Locate the cell with the specified text and output its [x, y] center coordinate. 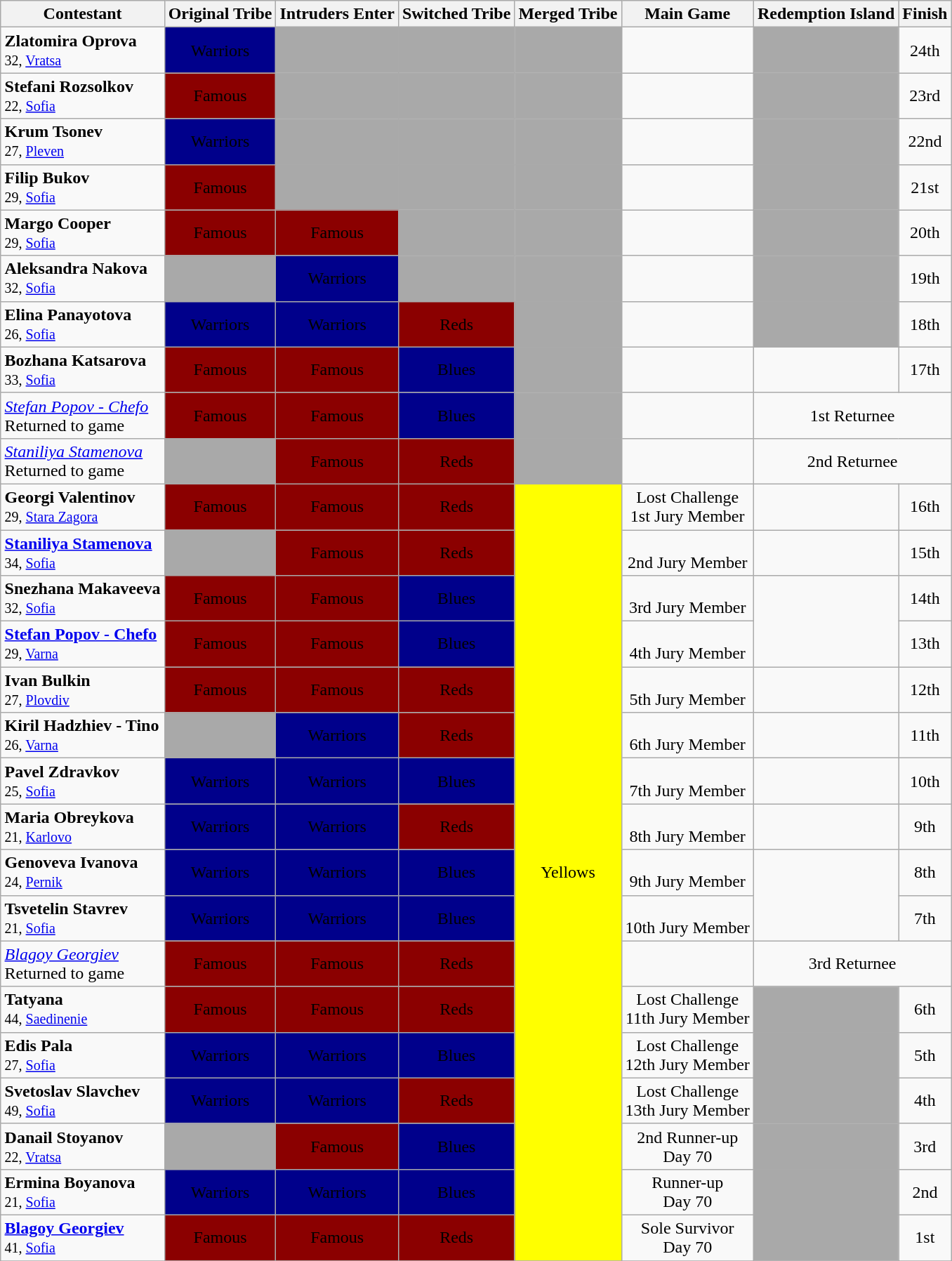
Stefan Popov - Chefo29, Varna [83, 645]
Original Tribe [220, 14]
23rd [925, 95]
24th [925, 51]
Contestant [83, 14]
Finish [925, 14]
21st [925, 187]
Elina Panayotova26, Sofia [83, 324]
Margo Cooper29, Sofia [83, 233]
1st Returnee [852, 416]
2nd Returnee [852, 461]
Blagoy Georgiev41, Sofia [83, 1237]
20th [925, 233]
1st [925, 1237]
Redemption Island [826, 14]
8th Jury Member [687, 827]
9th [925, 827]
Yellows [568, 872]
Edis Pala27, Sofia [83, 1055]
3rd Jury Member [687, 598]
Ermina Boyanova21, Sofia [83, 1192]
Stefan Popov - ChefoReturned to game [83, 416]
Bozhana Katsarova33, Sofia [83, 369]
6th Jury Member [687, 736]
10th Jury Member [687, 918]
Georgi Valentinov29, Stara Zagora [83, 507]
Maria Obreykova21, Karlovo [83, 827]
Intruders Enter [337, 14]
Staniliya Stamenova34, Sofia [83, 552]
Stefani Rоzsolkov22, Sofia [83, 95]
Snezhana Makaveeva32, Sofia [83, 598]
17th [925, 369]
Danail Stoyanov22, Vratsa [83, 1146]
Tatyana44, Saedinenie [83, 1010]
Merged Tribe [568, 14]
Genoveva Ivanova24, Pernik [83, 872]
Ivan Bulkin27, Plovdiv [83, 689]
Aleksandra Nakova32, Sofia [83, 278]
Krum Tsonev27, Pleven [83, 142]
Tsvetelin Stavrev21, Sofia [83, 918]
6th [925, 1010]
2nd Runner-upDay 70 [687, 1146]
16th [925, 507]
7th [925, 918]
5th Jury Member [687, 689]
2nd [925, 1192]
11th [925, 736]
12th [925, 689]
Lost Challenge13th Jury Member [687, 1101]
Main Game [687, 14]
19th [925, 278]
9th Jury Member [687, 872]
3rd [925, 1146]
7th Jury Member [687, 781]
15th [925, 552]
13th [925, 645]
3rd Returnee [852, 963]
Lost Challenge12th Jury Member [687, 1055]
5th [925, 1055]
18th [925, 324]
4th Jury Member [687, 645]
10th [925, 781]
8th [925, 872]
Kiril Hadzhiev - Tino26, Varna [83, 736]
22nd [925, 142]
Pavel Zdravkov25, Sofia [83, 781]
Runner-upDay 70 [687, 1192]
4th [925, 1101]
Sole SurvivorDay 70 [687, 1237]
Svetoslav Slavchev49, Sofia [83, 1101]
Staniliya StamenovaReturned to game [83, 461]
Zlatomira Oprova32, Vratsa [83, 51]
Lost Challenge1st Jury Member [687, 507]
Lost Challenge11th Jury Member [687, 1010]
Filip Bukov29, Sofia [83, 187]
Blagoy GeorgievReturned to game [83, 963]
14th [925, 598]
2nd Jury Member [687, 552]
Switched Tribe [456, 14]
